Determine the [x, y] coordinate at the center of the cell enclosing the given text.  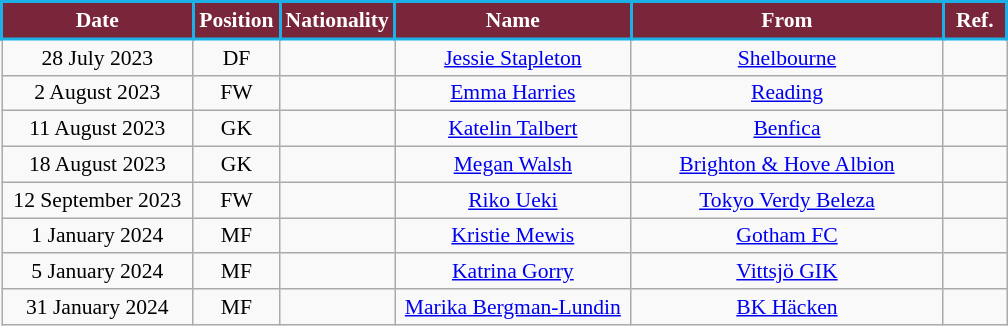
11 August 2023 [98, 129]
BK Häcken [787, 307]
Position [236, 20]
Jessie Stapleton [514, 57]
1 January 2024 [98, 236]
Tokyo Verdy Beleza [787, 200]
Nationality [338, 20]
Date [98, 20]
Emma Harries [514, 93]
5 January 2024 [98, 272]
DF [236, 57]
Shelbourne [787, 57]
Katelin Talbert [514, 129]
Brighton & Hove Albion [787, 165]
From [787, 20]
18 August 2023 [98, 165]
Vittsjö GIK [787, 272]
Kristie Mewis [514, 236]
Riko Ueki [514, 200]
Marika Bergman-Lundin [514, 307]
Katrina Gorry [514, 272]
31 January 2024 [98, 307]
Megan Walsh [514, 165]
2 August 2023 [98, 93]
12 September 2023 [98, 200]
Gotham FC [787, 236]
28 July 2023 [98, 57]
Name [514, 20]
Benfica [787, 129]
Ref. [975, 20]
Reading [787, 93]
